Extract the [X, Y] coordinate from the center of the cell holding the provided text.  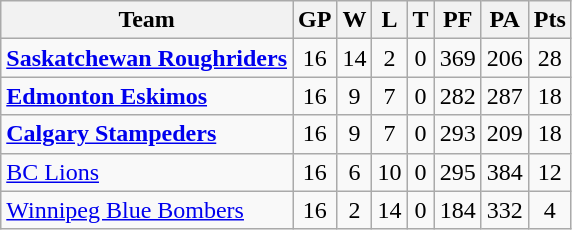
6 [354, 172]
Team [147, 20]
PF [458, 20]
209 [504, 134]
293 [458, 134]
10 [390, 172]
BC Lions [147, 172]
T [420, 20]
287 [504, 96]
Calgary Stampeders [147, 134]
369 [458, 58]
Winnipeg Blue Bombers [147, 210]
GP [315, 20]
295 [458, 172]
28 [550, 58]
282 [458, 96]
206 [504, 58]
Pts [550, 20]
12 [550, 172]
Edmonton Eskimos [147, 96]
Saskatchewan Roughriders [147, 58]
332 [504, 210]
PA [504, 20]
4 [550, 210]
384 [504, 172]
184 [458, 210]
L [390, 20]
W [354, 20]
